Extract the (x, y) coordinate from the center of the cell holding the provided text.  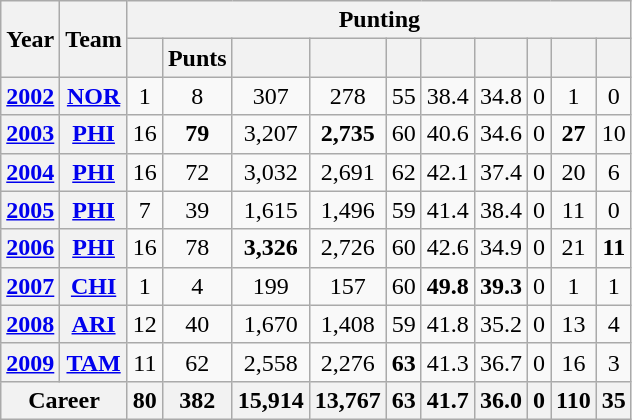
1,615 (270, 210)
6 (614, 172)
307 (270, 96)
42.6 (448, 248)
3,032 (270, 172)
35 (614, 400)
2005 (30, 210)
110 (574, 400)
37.4 (500, 172)
TAM (94, 362)
41.4 (448, 210)
2,558 (270, 362)
1,496 (348, 210)
Punts (197, 58)
12 (144, 324)
34.6 (500, 134)
2,276 (348, 362)
40 (197, 324)
Punting (379, 20)
13 (574, 324)
2006 (30, 248)
35.2 (500, 324)
3,207 (270, 134)
40.6 (448, 134)
21 (574, 248)
2004 (30, 172)
Team (94, 39)
79 (197, 134)
3,326 (270, 248)
41.8 (448, 324)
199 (270, 286)
34.9 (500, 248)
41.3 (448, 362)
7 (144, 210)
49.8 (448, 286)
2,726 (348, 248)
2008 (30, 324)
NOR (94, 96)
72 (197, 172)
36.7 (500, 362)
1,670 (270, 324)
27 (574, 134)
8 (197, 96)
13,767 (348, 400)
2003 (30, 134)
CHI (94, 286)
2,735 (348, 134)
36.0 (500, 400)
382 (197, 400)
Year (30, 39)
55 (404, 96)
41.7 (448, 400)
2,691 (348, 172)
39 (197, 210)
15,914 (270, 400)
2009 (30, 362)
3 (614, 362)
Career (64, 400)
42.1 (448, 172)
80 (144, 400)
ARI (94, 324)
1,408 (348, 324)
39.3 (500, 286)
10 (614, 134)
20 (574, 172)
2007 (30, 286)
2002 (30, 96)
78 (197, 248)
157 (348, 286)
278 (348, 96)
34.8 (500, 96)
